Extract the [X, Y] coordinate from the center of the cell holding the provided text.  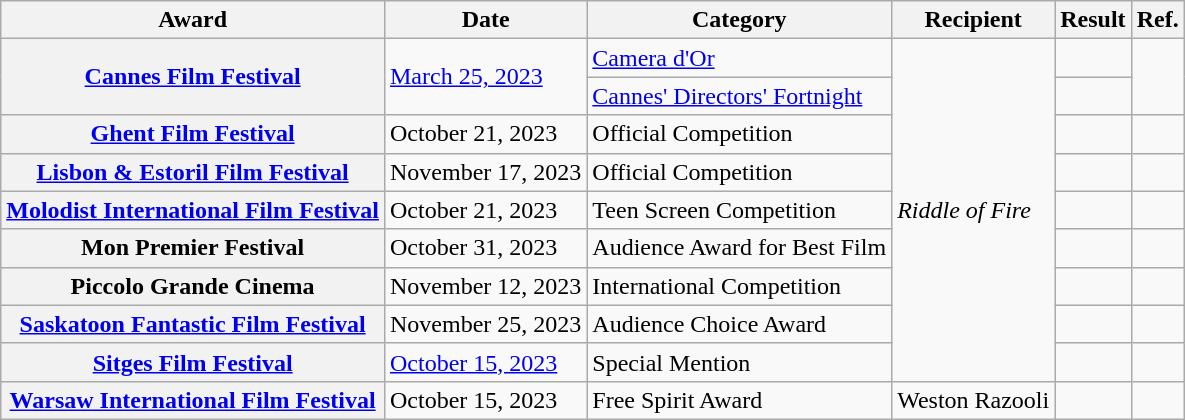
Recipient [974, 20]
Result [1093, 20]
November 12, 2023 [485, 286]
November 17, 2023 [485, 172]
March 25, 2023 [485, 77]
Riddle of Fire [974, 210]
Audience Award for Best Film [740, 248]
Free Spirit Award [740, 400]
Award [193, 20]
Category [740, 20]
Sitges Film Festival [193, 362]
Special Mention [740, 362]
October 31, 2023 [485, 248]
Lisbon & Estoril Film Festival [193, 172]
Ghent Film Festival [193, 134]
Ref. [1158, 20]
Weston Razooli [974, 400]
Date [485, 20]
Piccolo Grande Cinema [193, 286]
November 25, 2023 [485, 324]
International Competition [740, 286]
Cannes Film Festival [193, 77]
Warsaw International Film Festival [193, 400]
Cannes' Directors' Fortnight [740, 96]
Teen Screen Competition [740, 210]
Saskatoon Fantastic Film Festival [193, 324]
Molodist International Film Festival [193, 210]
Camera d'Or [740, 58]
Mon Premier Festival [193, 248]
Audience Choice Award [740, 324]
